Pinpoint the cell where the given text exists, returning its (X, Y) midpoint coordinate. 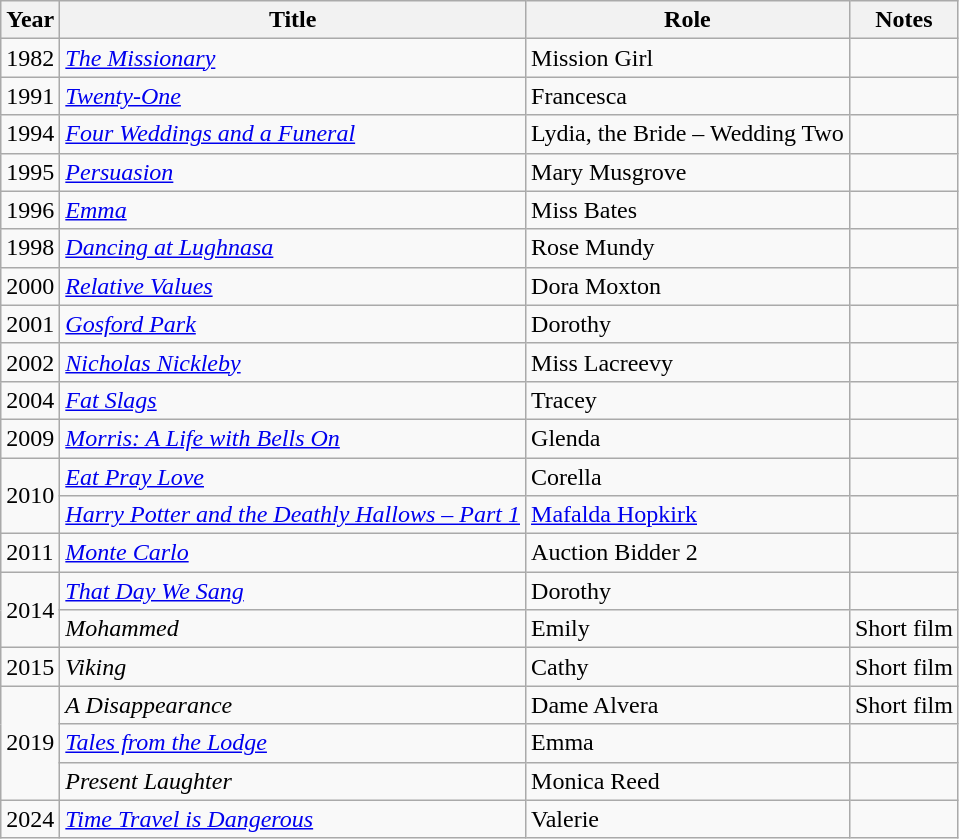
Four Weddings and a Funeral (293, 134)
1991 (30, 96)
Mafalda Hopkirk (688, 515)
Dancing at Lughnasa (293, 248)
Gosford Park (293, 324)
Title (293, 20)
Morris: A Life with Bells On (293, 438)
2009 (30, 438)
Viking (293, 667)
Nicholas Nickleby (293, 362)
Mission Girl (688, 58)
Year (30, 20)
Corella (688, 477)
Monica Reed (688, 781)
Present Laughter (293, 781)
Dora Moxton (688, 286)
Role (688, 20)
2000 (30, 286)
Twenty-One (293, 96)
Time Travel is Dangerous (293, 819)
Rose Mundy (688, 248)
Glenda (688, 438)
2004 (30, 400)
1996 (30, 210)
Cathy (688, 667)
1995 (30, 172)
Notes (904, 20)
2019 (30, 743)
2024 (30, 819)
2010 (30, 496)
Mohammed (293, 629)
Fat Slags (293, 400)
Mary Musgrove (688, 172)
Miss Lacreevy (688, 362)
1982 (30, 58)
Tracey (688, 400)
Monte Carlo (293, 553)
Eat Pray Love (293, 477)
Emily (688, 629)
The Missionary (293, 58)
2001 (30, 324)
Tales from the Lodge (293, 743)
2011 (30, 553)
Harry Potter and the Deathly Hallows – Part 1 (293, 515)
2002 (30, 362)
Dame Alvera (688, 705)
1998 (30, 248)
Miss Bates (688, 210)
A Disappearance (293, 705)
Persuasion (293, 172)
2014 (30, 610)
Francesca (688, 96)
Valerie (688, 819)
Lydia, the Bride – Wedding Two (688, 134)
That Day We Sang (293, 591)
Relative Values (293, 286)
1994 (30, 134)
Auction Bidder 2 (688, 553)
2015 (30, 667)
